Identify which cell holds the provided text, then report its [X, Y] central coordinate. 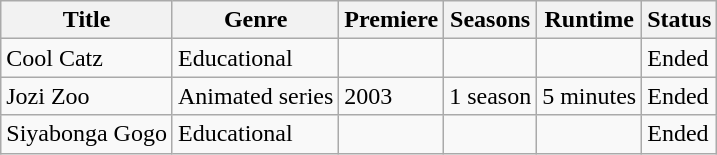
Cool Catz [87, 58]
Genre [255, 20]
Seasons [490, 20]
1 season [490, 96]
Jozi Zoo [87, 96]
Premiere [392, 20]
Siyabonga Gogo [87, 134]
5 minutes [590, 96]
Animated series [255, 96]
Status [680, 20]
Runtime [590, 20]
2003 [392, 96]
Title [87, 20]
